For the text-containing cell, return its midpoint in [X, Y] coordinate format. 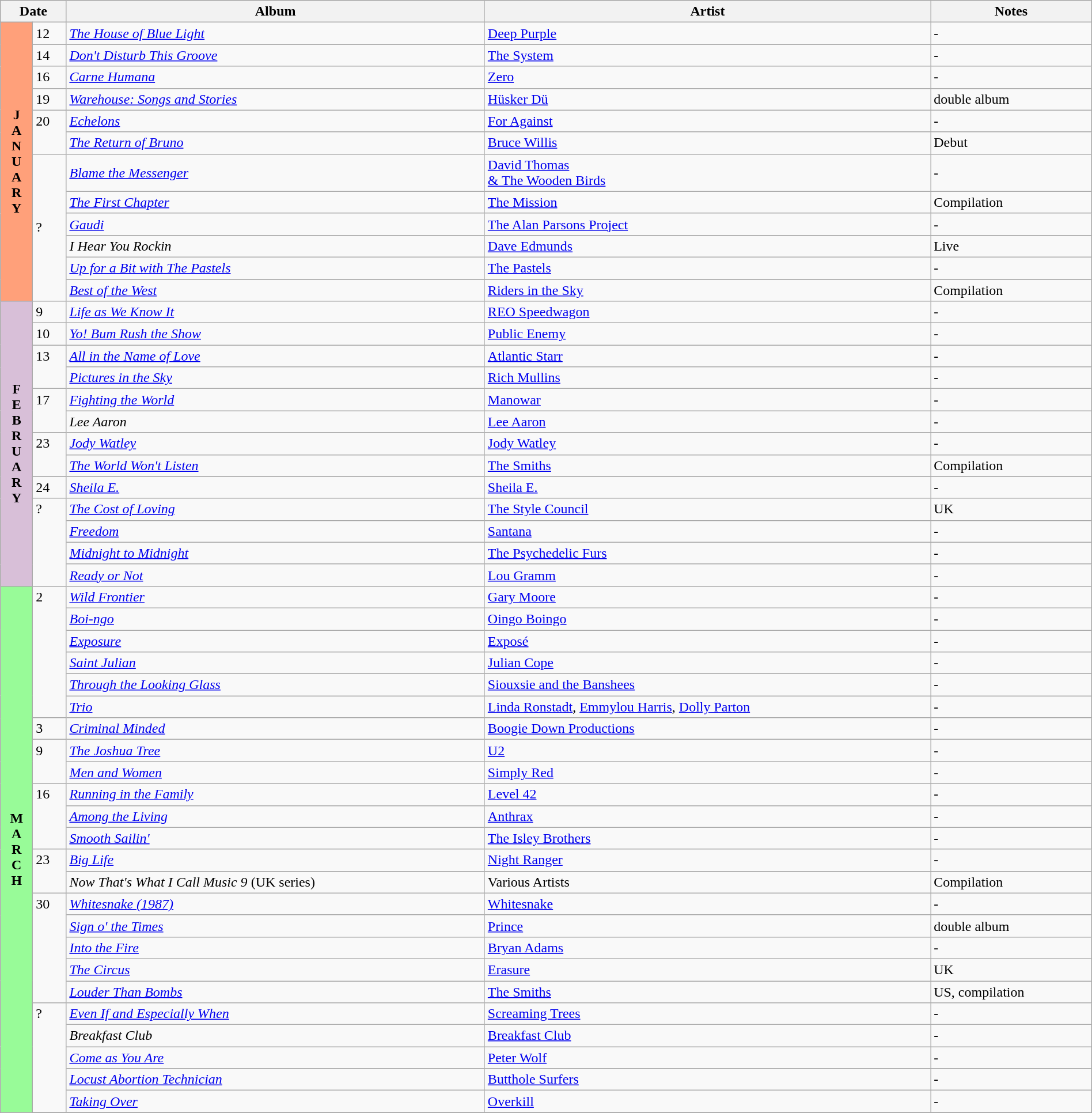
Running in the Family [275, 794]
Notes [1011, 12]
Zero [707, 77]
JANUARY [17, 162]
Locust Abortion Technician [275, 1080]
Peter Wolf [707, 1058]
Through the Looking Glass [275, 685]
Life as We Know It [275, 312]
Exposé [707, 641]
3 [50, 729]
Big Life [275, 860]
Don't Disturb This Groove [275, 55]
Night Ranger [707, 860]
Screaming Trees [707, 1014]
Gary Moore [707, 597]
Atlantic Starr [707, 356]
Louder Than Bombs [275, 991]
19 [50, 99]
Echelons [275, 121]
12 [50, 33]
Overkill [707, 1101]
Hüsker Dü [707, 99]
Public Enemy [707, 334]
Butthole Surfers [707, 1080]
Smooth Sailin' [275, 838]
Julian Cope [707, 663]
Saint Julian [275, 663]
I Hear You Rockin [275, 246]
Blame the Messenger [275, 173]
U2 [707, 751]
Various Artists [707, 882]
Midnight to Midnight [275, 553]
Warehouse: Songs and Stories [275, 99]
The First Chapter [275, 202]
Santana [707, 531]
Boogie Down Productions [707, 729]
2 [50, 652]
The Isley Brothers [707, 838]
Whitesnake [707, 904]
The Pastels [707, 268]
Anthrax [707, 816]
10 [50, 334]
Artist [707, 12]
24 [50, 487]
Manowar [707, 400]
Deep Purple [707, 33]
Prince [707, 926]
Level 42 [707, 794]
Best of the West [275, 290]
Debut [1011, 143]
Linda Ronstadt, Emmylou Harris, Dolly Parton [707, 707]
The Circus [275, 970]
Boi-ngo [275, 619]
Bruce Willis [707, 143]
The Mission [707, 202]
Whitesnake (1987) [275, 904]
Now That's What I Call Music 9 (UK series) [275, 882]
17 [50, 411]
Live [1011, 246]
For Against [707, 121]
Exposure [275, 641]
The Joshua Tree [275, 751]
Oingo Boingo [707, 619]
30 [50, 948]
Up for a Bit with The Pastels [275, 268]
The Alan Parsons Project [707, 224]
All in the Name of Love [275, 356]
Riders in the Sky [707, 290]
Fighting the World [275, 400]
20 [50, 132]
US, compilation [1011, 991]
Taking Over [275, 1101]
REO Speedwagon [707, 312]
Bryan Adams [707, 948]
Into the Fire [275, 948]
David Thomas& The Wooden Birds [707, 173]
The Return of Bruno [275, 143]
Trio [275, 707]
Date [33, 12]
The House of Blue Light [275, 33]
Freedom [275, 531]
The Cost of Loving [275, 509]
Among the Living [275, 816]
Lou Gramm [707, 575]
Sign o' the Times [275, 926]
The Style Council [707, 509]
The Psychedelic Furs [707, 553]
Siouxsie and the Banshees [707, 685]
Gaudi [275, 224]
Yo! Bum Rush the Show [275, 334]
Simply Red [707, 773]
Men and Women [275, 773]
MARCH [17, 849]
Erasure [707, 970]
Come as You Are [275, 1058]
Criminal Minded [275, 729]
Carne Humana [275, 77]
Dave Edmunds [707, 246]
Wild Frontier [275, 597]
Album [275, 12]
Rich Mullins [707, 378]
Pictures in the Sky [275, 378]
FEBRUARY [17, 444]
13 [50, 367]
The World Won't Listen [275, 465]
14 [50, 55]
The System [707, 55]
Ready or Not [275, 575]
Even If and Especially When [275, 1014]
